Output the [x, y] coordinate of the center of the cell containing the given text.  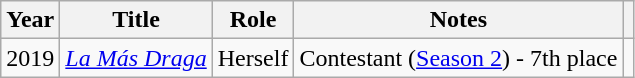
Title [136, 20]
Year [30, 20]
Herself [253, 58]
Role [253, 20]
Notes [458, 20]
La Más Draga [136, 58]
Contestant (Season 2) - 7th place [458, 58]
2019 [30, 58]
